Output the (x, y) coordinate of the center of the cell containing the given text.  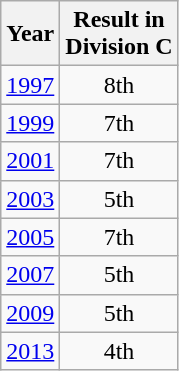
2013 (30, 351)
2009 (30, 313)
8th (119, 85)
4th (119, 351)
Year (30, 34)
2007 (30, 275)
2005 (30, 237)
Result inDivision C (119, 34)
1997 (30, 85)
2003 (30, 199)
1999 (30, 123)
2001 (30, 161)
